Provide the (x, y) coordinate of the cell's center where the given text is located.  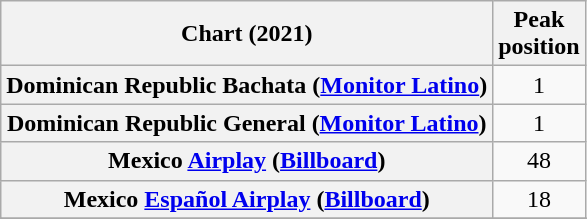
48 (539, 161)
Mexico Airplay (Billboard) (247, 161)
Chart (2021) (247, 34)
Peakposition (539, 34)
18 (539, 199)
Dominican Republic General (Monitor Latino) (247, 123)
Dominican Republic Bachata (Monitor Latino) (247, 85)
Mexico Español Airplay (Billboard) (247, 199)
